Provide the [X, Y] coordinate of the cell's center where the given text is located.  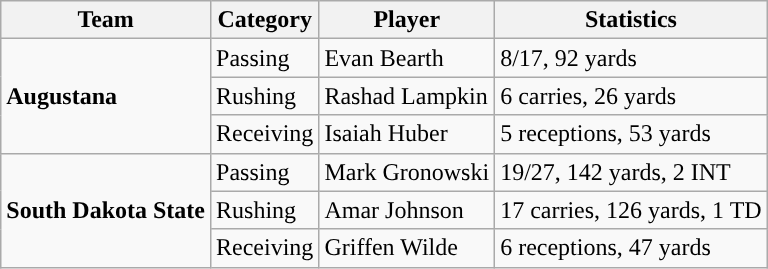
Player [407, 20]
17 carries, 126 yards, 1 TD [632, 210]
6 carries, 26 yards [632, 96]
South Dakota State [106, 210]
Statistics [632, 20]
6 receptions, 47 yards [632, 248]
Augustana [106, 96]
19/27, 142 yards, 2 INT [632, 172]
8/17, 92 yards [632, 58]
Team [106, 20]
Evan Bearth [407, 58]
Mark Gronowski [407, 172]
Rashad Lampkin [407, 96]
Isaiah Huber [407, 134]
Amar Johnson [407, 210]
Category [265, 20]
Griffen Wilde [407, 248]
5 receptions, 53 yards [632, 134]
